Capture the cell that displays the provided text and extract its [x, y] central coordinate. 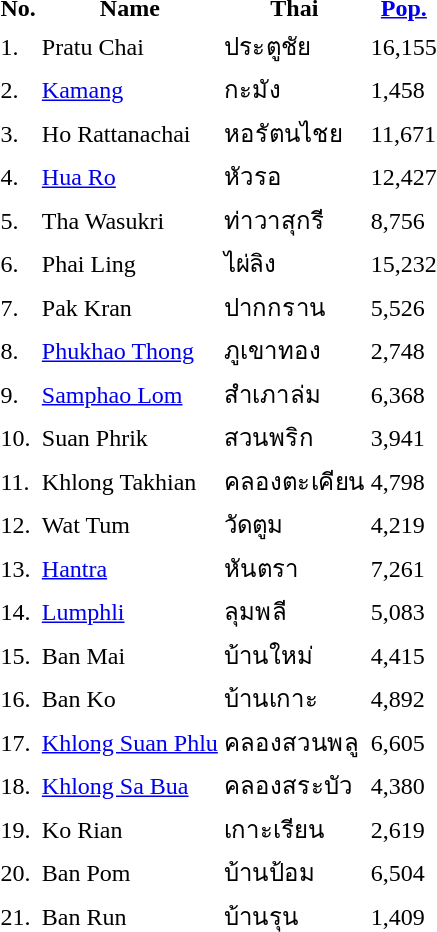
Phai Ling [130, 264]
คลองตะเคียน [294, 481]
วัดตูม [294, 524]
คลองสระบัว [294, 786]
กะมัง [294, 90]
ไผ่ลิง [294, 264]
Pratu Chai [130, 46]
Khlong Suan Phlu [130, 742]
Ko Rian [130, 829]
Hua Ro [130, 176]
บ้านใหม่ [294, 655]
หันตรา [294, 568]
Wat Tum [130, 524]
ภูเขาทอง [294, 350]
Kamang [130, 90]
บ้านเกาะ [294, 698]
คลองสวนพลู [294, 742]
Ban Pom [130, 872]
ท่าวาสุกรี [294, 220]
Ban Mai [130, 655]
Pak Kran [130, 307]
Suan Phrik [130, 438]
เกาะเรียน [294, 829]
ปากกราน [294, 307]
Lumphli [130, 612]
สำเภาล่ม [294, 394]
บ้านป้อม [294, 872]
สวนพริก [294, 438]
หัวรอ [294, 176]
Ho Rattanachai [130, 133]
Khlong Takhian [130, 481]
ลุมพลี [294, 612]
ประตูชัย [294, 46]
Tha Wasukri [130, 220]
Ban Ko [130, 698]
Samphao Lom [130, 394]
หอรัตนไชย [294, 133]
Khlong Sa Bua [130, 786]
Hantra [130, 568]
Phukhao Thong [130, 350]
